From the cell containing the given text, extract its center point as [X, Y] coordinate. 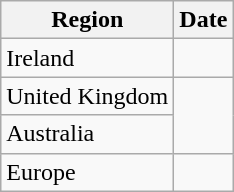
United Kingdom [88, 96]
Date [204, 20]
Region [88, 20]
Australia [88, 134]
Ireland [88, 58]
Europe [88, 172]
